Find where the given text appears and provide that cell's center as [X, Y] coordinate. 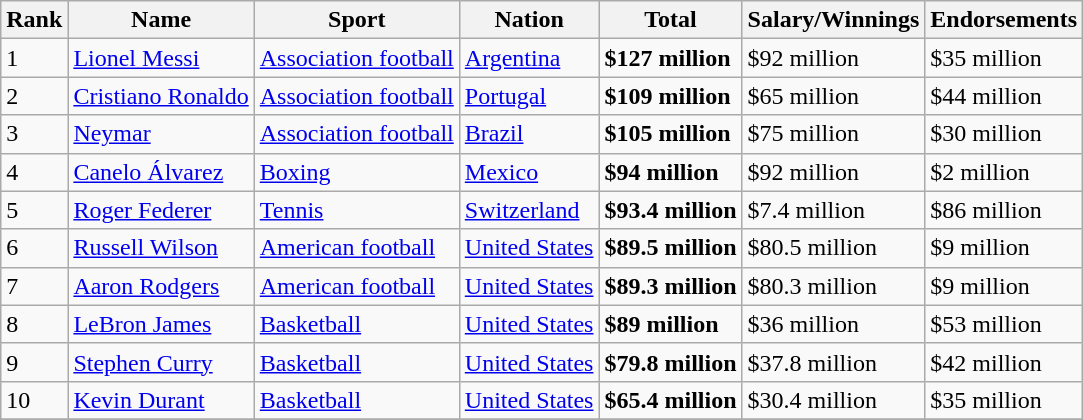
$127 million [670, 58]
$89.5 million [670, 248]
2 [34, 96]
$80.5 million [834, 248]
$44 million [1004, 96]
5 [34, 210]
Cristiano Ronaldo [161, 96]
Aaron Rodgers [161, 286]
Kevin Durant [161, 400]
Mexico [529, 172]
$86 million [1004, 210]
$53 million [1004, 324]
Nation [529, 20]
Boxing [356, 172]
$105 million [670, 134]
Tennis [356, 210]
$30 million [1004, 134]
Portugal [529, 96]
Neymar [161, 134]
Name [161, 20]
Roger Federer [161, 210]
9 [34, 362]
8 [34, 324]
$94 million [670, 172]
Rank [34, 20]
$79.8 million [670, 362]
$80.3 million [834, 286]
$65 million [834, 96]
Canelo Álvarez [161, 172]
$36 million [834, 324]
$75 million [834, 134]
$30.4 million [834, 400]
3 [34, 134]
10 [34, 400]
Endorsements [1004, 20]
$89.3 million [670, 286]
$42 million [1004, 362]
6 [34, 248]
$109 million [670, 96]
Salary/Winnings [834, 20]
Stephen Curry [161, 362]
$7.4 million [834, 210]
$89 million [670, 324]
Sport [356, 20]
4 [34, 172]
$37.8 million [834, 362]
LeBron James [161, 324]
$65.4 million [670, 400]
Russell Wilson [161, 248]
$93.4 million [670, 210]
Argentina [529, 58]
7 [34, 286]
Switzerland [529, 210]
Lionel Messi [161, 58]
Brazil [529, 134]
$2 million [1004, 172]
1 [34, 58]
Total [670, 20]
